Detect which cell encompasses the target text, then output its (x, y) center coordinate. 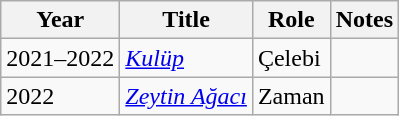
Role (291, 20)
Year (60, 20)
2021–2022 (60, 58)
Notes (364, 20)
Zeytin Ağacı (186, 96)
Title (186, 20)
Kulüp (186, 58)
Zaman (291, 96)
Çelebi (291, 58)
2022 (60, 96)
